Search for the cell housing the specified text and yield its [x, y] center coordinate. 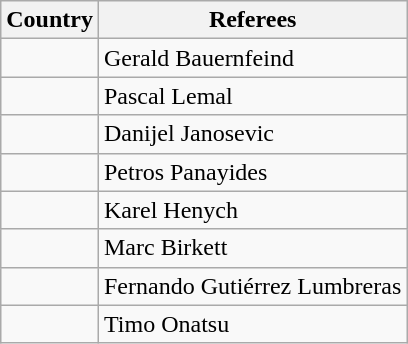
Danijel Janosevic [252, 134]
Petros Panayides [252, 172]
Country [50, 20]
Marc Birkett [252, 248]
Fernando Gutiérrez Lumbreras [252, 286]
Timo Onatsu [252, 324]
Pascal Lemal [252, 96]
Gerald Bauernfeind [252, 58]
Referees [252, 20]
Karel Henych [252, 210]
